For the text-containing cell, return its midpoint in [X, Y] coordinate format. 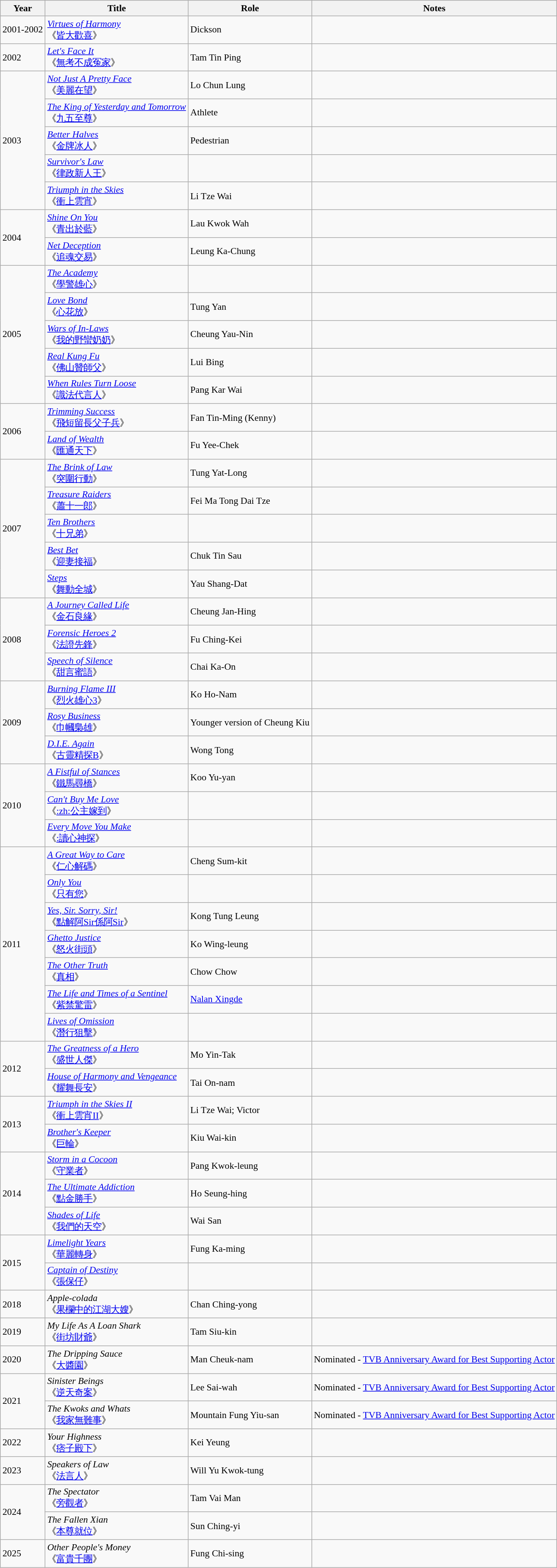
Leung Ka-Chung [250, 251]
2008 [23, 639]
Burning Flame III 《烈火雄心3》 [117, 695]
D.I.E. Again 《古靈精探B》 [117, 750]
Speakers of Law 《法言人》 [117, 1470]
Ghetto Justice 《怒火街頭》 [117, 944]
2023 [23, 1470]
Net Deception 《追魂交易》 [117, 251]
Not Just A Pretty Face 《美麗在望》 [117, 85]
2011 [23, 945]
2007 [23, 529]
Kiu Wai-kin [250, 1138]
Mountain Fung Yiu-san [250, 1415]
House of Harmony and Vengeance 《耀舞長安》 [117, 1083]
Sun Ching-yi [250, 1526]
Treasure Raiders 《蕭十一郎》 [117, 501]
Shine On You 《青出於藍》 [117, 224]
Limelight Years 《華麗轉身》 [117, 1249]
Fung Chi-sing [250, 1554]
Forensic Heroes 2 《法證先鋒》 [117, 639]
Ko Ho-Nam [250, 695]
Storm in a Cocoon 《守業者》 [117, 1166]
Wars of In-Laws 《我的野蠻奶奶》 [117, 334]
Love Bond 《心花放》 [117, 307]
2005 [23, 334]
Trimming Success 《飛短留長父子兵》 [117, 418]
Steps 《舞動全城》 [117, 584]
2013 [23, 1124]
Virtues of Harmony 《皆大歡喜》 [117, 30]
Fei Ma Tong Dai Tze [250, 501]
Your Highness 《痞子殿下》 [117, 1443]
Yau Shang-Dat [250, 584]
Cheung Jan-Hing [250, 611]
Cheng Sum-kit [250, 861]
Chan Ching-yong [250, 1304]
2018 [23, 1304]
Younger version of Cheung Kiu [250, 722]
Lives of Omission 《潛行狙擊》 [117, 1027]
Cheung Yau-Nin [250, 334]
Tung Yat-Long [250, 473]
2006 [23, 432]
Best Bet 《迎妻接福》 [117, 556]
Yes, Sir. Sorry, Sir! 《點解阿Sir係阿Sir》 [117, 916]
Tai On-nam [250, 1083]
Dickson [250, 30]
Land of Wealth 《匯通天下》 [117, 445]
Chuk Tin Sau [250, 556]
2020 [23, 1360]
2014 [23, 1193]
Only You 《只有您》 [117, 889]
A Fistful of Stances 《鐵馬尋橋》 [117, 778]
2021 [23, 1401]
Better Halves 《金牌冰人》 [117, 140]
Li Tze Wai; Victor [250, 1110]
2009 [23, 722]
Chow Chow [250, 972]
The Brink of Law 《突圍行動》 [117, 473]
Apple-colada 《果欄中的江湖大嫂》 [117, 1304]
Fu Yee-Chek [250, 445]
Ten Brothers 《十兄弟》 [117, 528]
2012 [23, 1069]
Nalan Xingde [250, 999]
Koo Yu-yan [250, 778]
Role [250, 8]
Athlete [250, 113]
Li Tze Wai [250, 196]
2015 [23, 1263]
Ko Wing-leung [250, 944]
Tung Yan [250, 307]
Wong Tong [250, 750]
The Spectator 《旁觀者》 [117, 1498]
2024 [23, 1512]
Year [23, 8]
Sinister Beings 《逆天奇案》 [117, 1387]
A Journey Called Life 《金石良緣》 [117, 611]
Man Cheuk-nam [250, 1360]
Tam Vai Man [250, 1498]
Will Yu Kwok-tung [250, 1470]
Ho Seung-hing [250, 1193]
2010 [23, 805]
2022 [23, 1443]
The Greatness of a Hero 《盛世人傑》 [117, 1055]
Brother's Keeper 《巨輪》 [117, 1138]
Triumph in the Skies 《衝上雲宵》 [117, 196]
Fu Ching-Kei [250, 639]
Lee Sai-wah [250, 1387]
2003 [23, 141]
The Life and Times of a Sentinel 《紫禁驚雷》 [117, 999]
Real Kung Fu 《佛山贊師父》 [117, 362]
Fung Ka-ming [250, 1249]
Notes [434, 8]
Kong Tung Leung [250, 916]
Pedestrian [250, 140]
The Dripping Sauce 《大醬園》 [117, 1360]
2002 [23, 57]
2004 [23, 238]
The Kwoks and Whats 《我家無難事》 [117, 1415]
Wai San [250, 1221]
Lui Bing [250, 362]
A Great Way to Care 《仁心解碼》 [117, 861]
Chai Ka-On [250, 667]
Triumph in the Skies II 《衝上雲宵II》 [117, 1110]
The Fallen Xian 《本尊就位》 [117, 1526]
Other People's Money 《富貴千團》 [117, 1554]
Captain of Destiny 《張保仔》 [117, 1276]
Pang Kar Wai [250, 390]
Lau Kwok Wah [250, 224]
The Other Truth 《真相》 [117, 972]
Tam Siu-kin [250, 1332]
Mo Yin-Tak [250, 1055]
When Rules Turn Loose 《識法代言人》 [117, 390]
Lo Chun Lung [250, 85]
Kei Yeung [250, 1443]
2025 [23, 1554]
Every Move You Make 《:讀心神探》 [117, 833]
Title [117, 8]
Can't Buy Me Love 《:zh:公主嫁到》 [117, 805]
Let's Face It 《無考不成冤家》 [117, 57]
Shades of Life 《我們的天空》 [117, 1221]
The Ultimate Addiction 《點金勝手》 [117, 1193]
Tam Tin Ping [250, 57]
Fan Tin-Ming (Kenny) [250, 418]
Rosy Business 《巾幗梟雄》 [117, 722]
Survivor's Law 《律政新人王》 [117, 168]
My Life As A Loan Shark 《街坊財爺》 [117, 1332]
2001-2002 [23, 30]
Speech of Silence 《甜言蜜語》 [117, 667]
The Academy 《學警雄心》 [117, 279]
Pang Kwok-leung [250, 1166]
The King of Yesterday and Tomorrow 《九五至尊》 [117, 113]
2019 [23, 1332]
